Locate the cell with the specified text and output its (x, y) center coordinate. 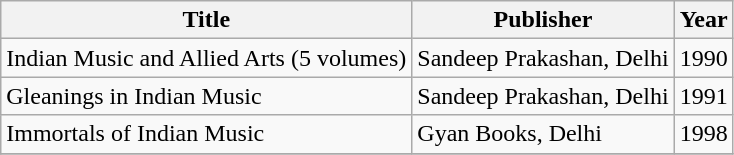
Indian Music and Allied Arts (5 volumes) (206, 58)
Gyan Books, Delhi (543, 134)
Year (704, 20)
1991 (704, 96)
Publisher (543, 20)
1998 (704, 134)
1990 (704, 58)
Gleanings in Indian Music (206, 96)
Immortals of Indian Music (206, 134)
Title (206, 20)
